Return (X, Y) of the center of cell containing provided text 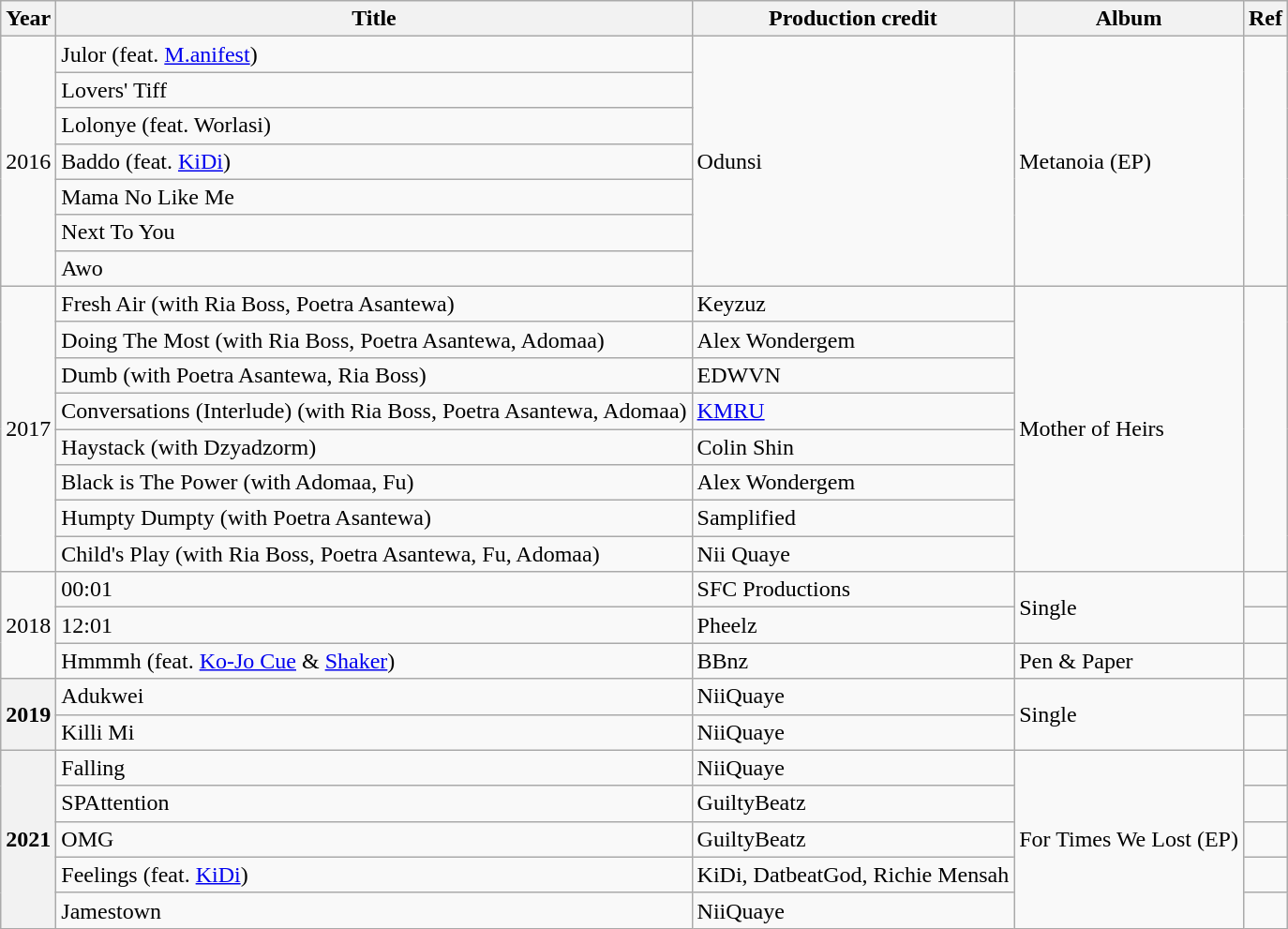
Haystack (with Dzyadzorm) (374, 447)
Falling (374, 768)
Conversations (Interlude) (with Ria Boss, Poetra Asantewa, Adomaa) (374, 411)
Black is The Power (with Adomaa, Fu) (374, 483)
Next To You (374, 232)
Album (1129, 19)
Pheelz (853, 625)
Title (374, 19)
Keyzuz (853, 304)
12:01 (374, 625)
Doing The Most (with Ria Boss, Poetra Asantewa, Adomaa) (374, 339)
Year (28, 19)
KiDi, DatbeatGod, Richie Mensah (853, 875)
Colin Shin (853, 447)
00:01 (374, 590)
Ref (1266, 19)
Lolonye (feat. Worlasi) (374, 126)
OMG (374, 839)
Feelings (feat. KiDi) (374, 875)
Humpty Dumpty (with Poetra Asantewa) (374, 518)
Awo (374, 268)
Julor (feat. M.anifest) (374, 54)
Hmmmh (feat. Ko-Jo Cue & Shaker) (374, 661)
SPAttention (374, 803)
Samplified (853, 518)
2018 (28, 625)
BBnz (853, 661)
Nii Quaye (853, 554)
KMRU (853, 411)
Baddo (feat. KiDi) (374, 161)
2019 (28, 714)
Production credit (853, 19)
Pen & Paper (1129, 661)
2016 (28, 161)
Mother of Heirs (1129, 428)
EDWVN (853, 375)
For Times We Lost (EP) (1129, 839)
Metanoia (EP) (1129, 161)
2021 (28, 839)
Mama No Like Me (374, 197)
Adukwei (374, 697)
Dumb (with Poetra Asantewa, Ria Boss) (374, 375)
SFC Productions (853, 590)
Killi Mi (374, 732)
Jamestown (374, 910)
Lovers' Tiff (374, 90)
2017 (28, 428)
Fresh Air (with Ria Boss, Poetra Asantewa) (374, 304)
Child's Play (with Ria Boss, Poetra Asantewa, Fu, Adomaa) (374, 554)
Odunsi (853, 161)
